Return (x, y) of the center of cell containing provided text 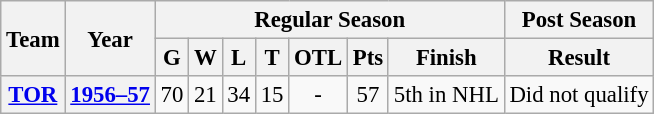
- (318, 95)
T (272, 58)
W (206, 58)
L (238, 58)
21 (206, 95)
Did not qualify (579, 95)
1956–57 (110, 95)
TOR (33, 95)
34 (238, 95)
15 (272, 95)
OTL (318, 58)
G (172, 58)
57 (368, 95)
Year (110, 38)
Pts (368, 58)
Finish (446, 58)
Result (579, 58)
Post Season (579, 20)
Team (33, 38)
70 (172, 95)
Regular Season (330, 20)
5th in NHL (446, 95)
